Provide the (X, Y) coordinate of the cell's center where the given text is located.  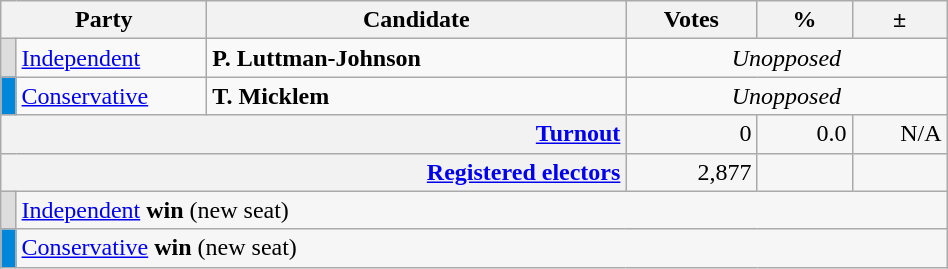
0.0 (804, 134)
% (804, 20)
Votes (692, 20)
Registered electors (314, 172)
T. Micklem (416, 96)
2,877 (692, 172)
N/A (900, 134)
Candidate (416, 20)
Party (104, 20)
0 (692, 134)
Independent win (new seat) (482, 210)
Conservative win (new seat) (482, 248)
Independent (112, 58)
± (900, 20)
Conservative (112, 96)
P. Luttman-Johnson (416, 58)
Turnout (314, 134)
